Scan for the cell matching the given text and deliver its [x, y] coordinate at center. 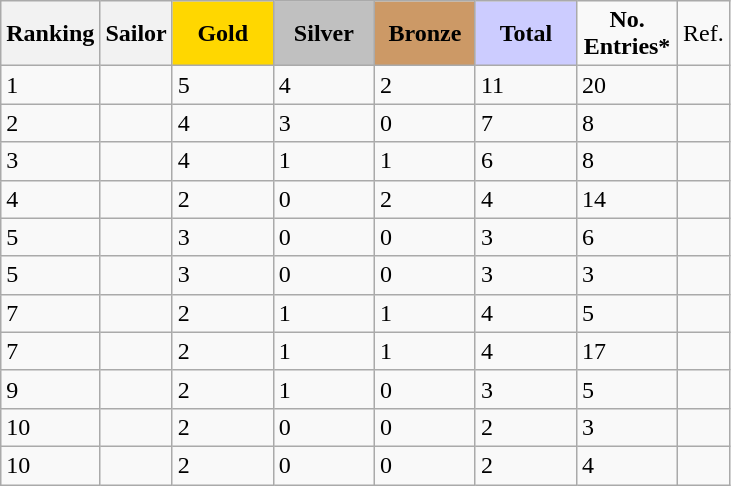
Ref. [704, 34]
Ranking [50, 34]
Sailor [136, 34]
Gold [222, 34]
11 [526, 85]
17 [628, 351]
Total [526, 34]
Bronze [424, 34]
20 [628, 85]
No. Entries* [628, 34]
Silver [324, 34]
9 [50, 389]
14 [628, 199]
